Identify which cell holds the provided text, then report its (X, Y) central coordinate. 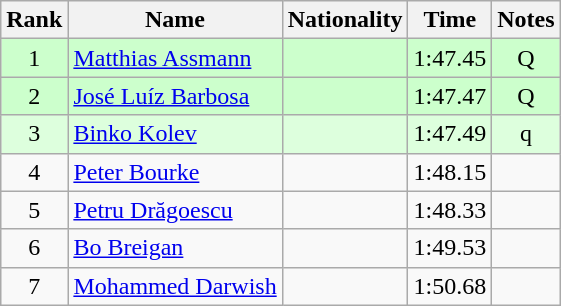
1 (34, 58)
José Luíz Barbosa (175, 96)
5 (34, 210)
4 (34, 172)
1:47.47 (450, 96)
Nationality (345, 20)
1:47.49 (450, 134)
3 (34, 134)
1:49.53 (450, 248)
6 (34, 248)
Time (450, 20)
2 (34, 96)
Matthias Assmann (175, 58)
1:48.15 (450, 172)
Peter Bourke (175, 172)
Mohammed Darwish (175, 286)
Rank (34, 20)
q (526, 134)
1:50.68 (450, 286)
Binko Kolev (175, 134)
7 (34, 286)
Bo Breigan (175, 248)
1:47.45 (450, 58)
Name (175, 20)
Notes (526, 20)
Petru Drăgoescu (175, 210)
1:48.33 (450, 210)
